Capture the cell that displays the provided text and extract its (X, Y) central coordinate. 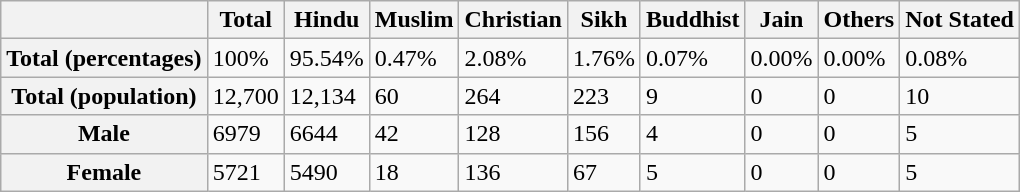
Hindu (326, 20)
0.08% (960, 58)
Total (246, 20)
5721 (246, 172)
Buddhist (692, 20)
Total (percentages) (104, 58)
100% (246, 58)
9 (692, 96)
18 (414, 172)
42 (414, 134)
Sikh (604, 20)
Male (104, 134)
4 (692, 134)
12,700 (246, 96)
0.07% (692, 58)
0.47% (414, 58)
60 (414, 96)
128 (513, 134)
2.08% (513, 58)
136 (513, 172)
6979 (246, 134)
6644 (326, 134)
1.76% (604, 58)
67 (604, 172)
Others (859, 20)
Jain (782, 20)
Muslim (414, 20)
Female (104, 172)
Not Stated (960, 20)
12,134 (326, 96)
223 (604, 96)
5490 (326, 172)
264 (513, 96)
156 (604, 134)
10 (960, 96)
Total (population) (104, 96)
95.54% (326, 58)
Christian (513, 20)
